Determine the [X, Y] coordinate at the center of the cell enclosing the given text.  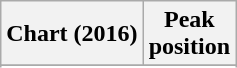
Peakposition [189, 34]
Chart (2016) [72, 34]
